Find where the given text appears and provide that cell's center as (X, Y) coordinate. 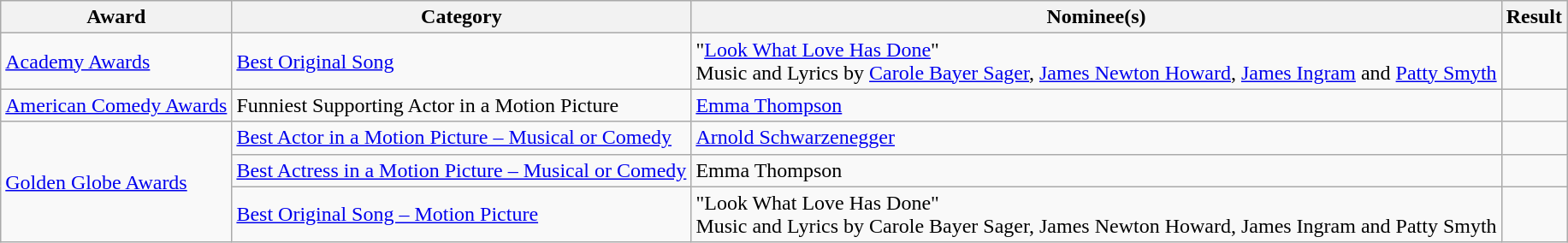
Best Actor in a Motion Picture – Musical or Comedy (462, 138)
Nominee(s) (1097, 17)
Best Original Song (462, 62)
Best Actress in a Motion Picture – Musical or Comedy (462, 170)
Golden Globe Awards (116, 181)
Best Original Song – Motion Picture (462, 214)
American Comedy Awards (116, 105)
Category (462, 17)
Result (1534, 17)
Funniest Supporting Actor in a Motion Picture (462, 105)
Award (116, 17)
Arnold Schwarzenegger (1097, 138)
Academy Awards (116, 62)
